From the cell containing the given text, extract its center point as (X, Y) coordinate. 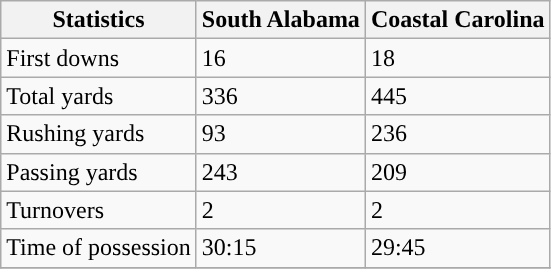
445 (458, 96)
Coastal Carolina (458, 20)
30:15 (280, 248)
209 (458, 172)
236 (458, 134)
16 (280, 58)
Statistics (99, 20)
Total yards (99, 96)
Time of possession (99, 248)
First downs (99, 58)
Passing yards (99, 172)
Rushing yards (99, 134)
243 (280, 172)
Turnovers (99, 210)
South Alabama (280, 20)
93 (280, 134)
29:45 (458, 248)
18 (458, 58)
336 (280, 96)
